Pinpoint the cell where the given text exists, returning its (X, Y) midpoint coordinate. 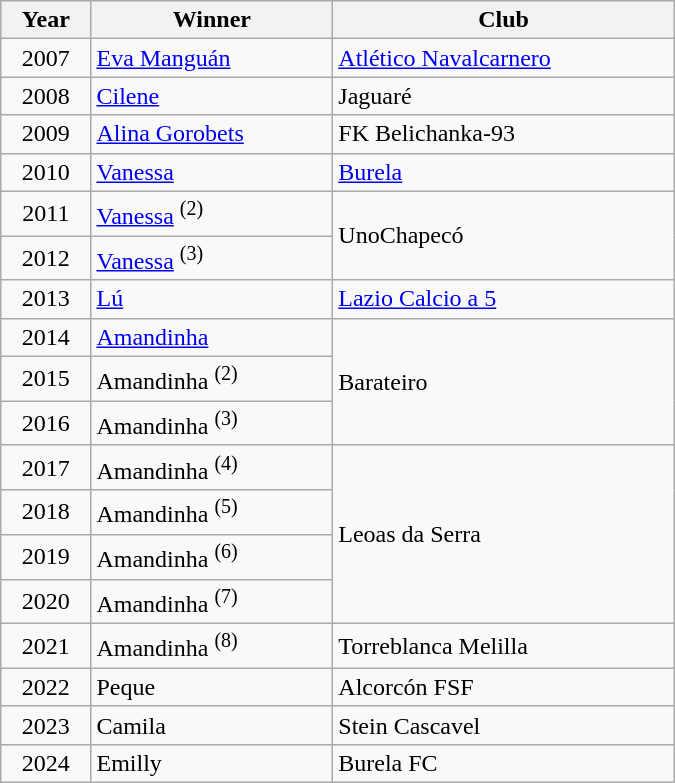
Vanessa (2) (212, 214)
Amandinha (3) (212, 424)
Eva Manguán (212, 58)
Year (46, 20)
FK Belichanka-93 (504, 134)
Barateiro (504, 382)
Alina Gorobets (212, 134)
Cilene (212, 96)
Lazio Calcio a 5 (504, 299)
Peque (212, 687)
Camila (212, 725)
Amandinha (212, 337)
2023 (46, 725)
Jaguaré (504, 96)
Amandinha (4) (212, 468)
2013 (46, 299)
Leoas da Serra (504, 534)
2010 (46, 172)
Amandinha (5) (212, 512)
Burela (504, 172)
Stein Cascavel (504, 725)
2016 (46, 424)
2018 (46, 512)
Amandinha (8) (212, 646)
2014 (46, 337)
2024 (46, 763)
Amandinha (6) (212, 558)
UnoChapecó (504, 236)
Emilly (212, 763)
Alcorcón FSF (504, 687)
Vanessa (212, 172)
Club (504, 20)
Lú (212, 299)
Amandinha (7) (212, 602)
2011 (46, 214)
2007 (46, 58)
Torreblanca Melilla (504, 646)
2019 (46, 558)
2017 (46, 468)
2008 (46, 96)
2015 (46, 378)
2021 (46, 646)
2009 (46, 134)
2022 (46, 687)
Atlético Navalcarnero (504, 58)
Amandinha (2) (212, 378)
Vanessa (3) (212, 258)
Winner (212, 20)
2012 (46, 258)
2020 (46, 602)
Burela FC (504, 763)
